Search for the cell housing the specified text and yield its [X, Y] center coordinate. 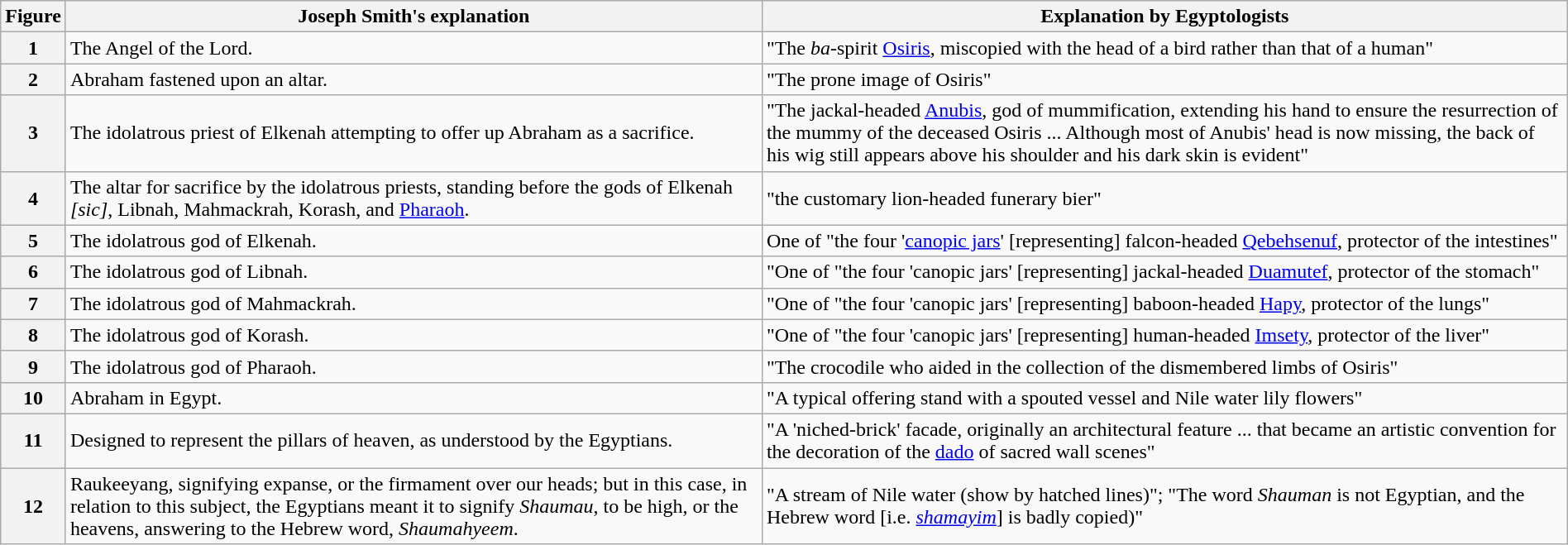
9 [33, 366]
12 [33, 506]
"One of "the four 'canopic jars' [representing] human-headed Imsety, protector of the liver" [1164, 335]
Abraham in Egypt. [414, 398]
The idolatrous god of Korash. [414, 335]
Designed to represent the pillars of heaven, as understood by the Egyptians. [414, 440]
"The prone image of Osiris" [1164, 79]
"A typical offering stand with a spouted vessel and Nile water lily flowers" [1164, 398]
The idolatrous priest of Elkenah attempting to offer up Abraham as a sacrifice. [414, 133]
10 [33, 398]
"One of "the four 'canopic jars' [representing] jackal-headed Duamutef, protector of the stomach" [1164, 272]
"One of "the four 'canopic jars' [representing] baboon-headed Hapy, protector of the lungs" [1164, 304]
Explanation by Egyptologists [1164, 17]
11 [33, 440]
The idolatrous god of Pharaoh. [414, 366]
"A stream of Nile water (show by hatched lines)"; "The word Shauman is not Egyptian, and the Hebrew word [i.e. shamayim] is badly copied)" [1164, 506]
The altar for sacrifice by the idolatrous priests, standing before the gods of Elkenah [sic], Libnah, Mahmackrah, Korash, and Pharaoh. [414, 198]
Figure [33, 17]
The idolatrous god of Libnah. [414, 272]
2 [33, 79]
Abraham fastened upon an altar. [414, 79]
One of "the four 'canopic jars' [representing] falcon-headed Qebehsenuf, protector of the intestines" [1164, 241]
6 [33, 272]
"the customary lion-headed funerary bier" [1164, 198]
The idolatrous god of Elkenah. [414, 241]
5 [33, 241]
The idolatrous god of Mahmackrah. [414, 304]
Joseph Smith's explanation [414, 17]
7 [33, 304]
1 [33, 48]
4 [33, 198]
The Angel of the Lord. [414, 48]
"The crocodile who aided in the collection of the dismembered limbs of Osiris" [1164, 366]
8 [33, 335]
"The ba-spirit Osiris, miscopied with the head of a bird rather than that of a human" [1164, 48]
3 [33, 133]
